From the cell containing the given text, extract its center point as (x, y) coordinate. 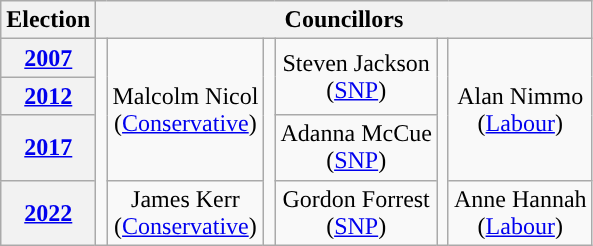
Election (48, 20)
2022 (48, 212)
2007 (48, 58)
2012 (48, 96)
Councillors (344, 20)
Malcolm Nicol(Conservative) (186, 110)
Gordon Forrest(SNP) (356, 212)
Adanna McCue(SNP) (356, 148)
2017 (48, 148)
James Kerr(Conservative) (186, 212)
Anne Hannah(Labour) (520, 212)
Steven Jackson(SNP) (356, 77)
Alan Nimmo(Labour) (520, 110)
